Scan for the cell matching the given text and deliver its [X, Y] coordinate at center. 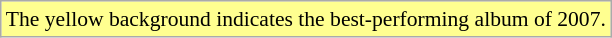
The yellow background indicates the best-performing album of 2007. [306, 19]
